Output the [X, Y] coordinate of the center of the cell containing the given text.  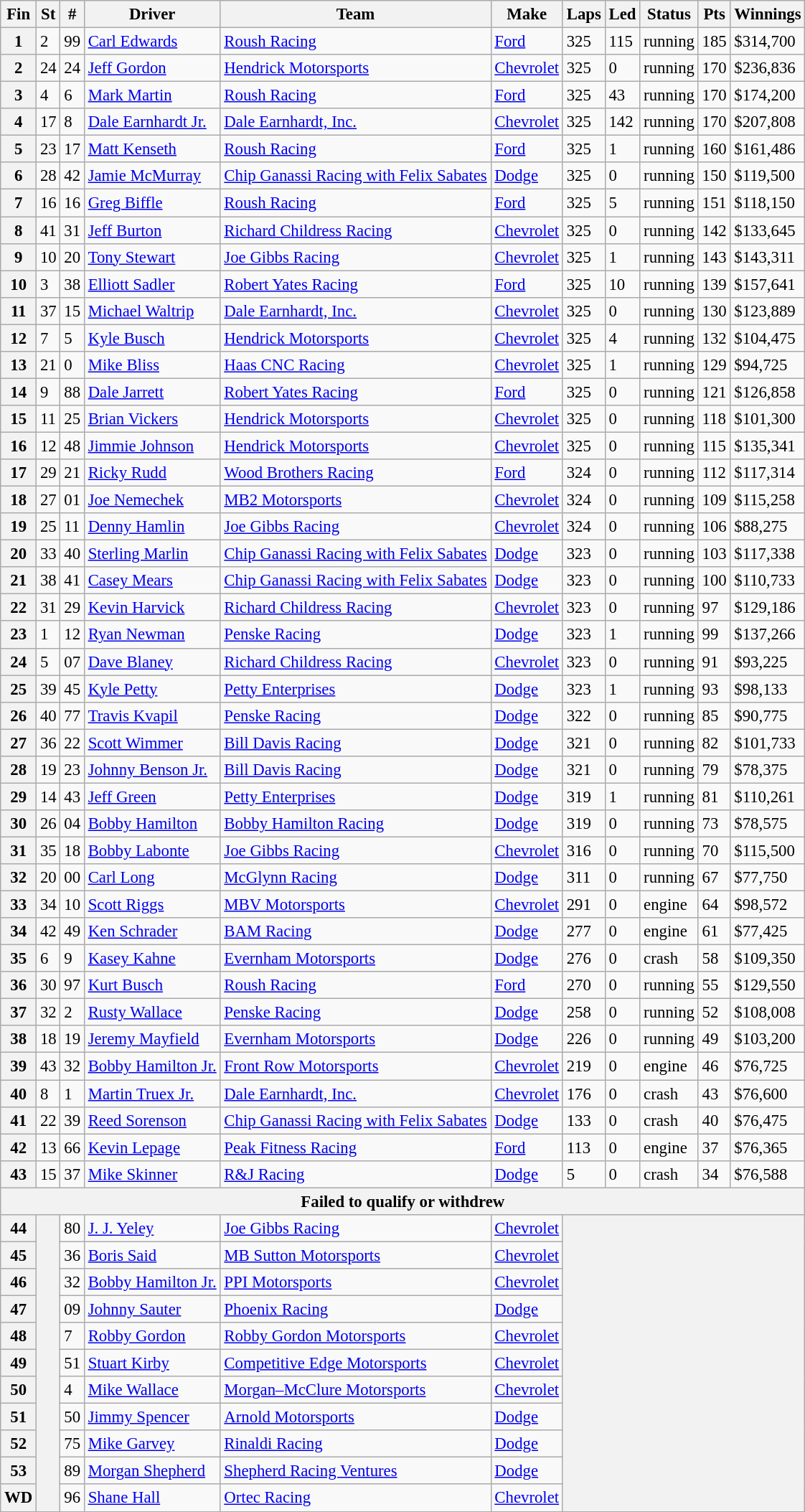
106 [715, 527]
109 [715, 500]
Bobby Hamilton Racing [356, 824]
Status [669, 14]
$117,338 [768, 554]
MBV Motorsports [356, 905]
WD [19, 1498]
Kasey Kahne [152, 959]
103 [715, 554]
77 [72, 715]
Michael Waltrip [152, 311]
Jeff Gordon [152, 68]
66 [72, 1147]
Kyle Petty [152, 689]
Rinaldi Racing [356, 1444]
130 [715, 311]
$123,889 [768, 311]
Ricky Rudd [152, 473]
Bobby Labonte [152, 850]
Boris Said [152, 1255]
61 [715, 931]
St [49, 14]
Kyle Busch [152, 338]
Pts [715, 14]
$76,475 [768, 1120]
$133,645 [768, 230]
Brian Vickers [152, 419]
112 [715, 473]
Matt Kenseth [152, 149]
Casey Mears [152, 581]
$76,588 [768, 1174]
Failed to qualify or withdrew [403, 1201]
Ryan Newman [152, 635]
$101,300 [768, 419]
$103,200 [768, 1040]
81 [715, 797]
Team [356, 14]
Winnings [768, 14]
73 [715, 824]
Jimmie Johnson [152, 446]
# [72, 14]
$98,572 [768, 905]
129 [715, 365]
Greg Biffle [152, 203]
Denny Hamlin [152, 527]
82 [715, 743]
$76,365 [768, 1147]
$135,341 [768, 446]
$93,225 [768, 662]
Mike Wallace [152, 1390]
185 [715, 42]
$78,375 [768, 770]
Travis Kvapil [152, 715]
00 [72, 878]
47 [19, 1309]
$236,836 [768, 68]
Dave Blaney [152, 662]
Tony Stewart [152, 257]
67 [715, 878]
160 [715, 149]
Mike Skinner [152, 1174]
$76,725 [768, 1066]
100 [715, 581]
Fin [19, 14]
219 [584, 1066]
150 [715, 176]
276 [584, 959]
$88,275 [768, 527]
$157,641 [768, 284]
$314,700 [768, 42]
270 [584, 985]
$126,858 [768, 392]
$108,008 [768, 1013]
Scott Riggs [152, 905]
89 [72, 1471]
04 [72, 824]
$77,425 [768, 931]
$90,775 [768, 715]
Shepherd Racing Ventures [356, 1471]
Elliott Sadler [152, 284]
121 [715, 392]
132 [715, 338]
Peak Fitness Racing [356, 1147]
$207,808 [768, 122]
Dale Earnhardt Jr. [152, 122]
J. J. Yeley [152, 1229]
$110,261 [768, 797]
Morgan Shepherd [152, 1471]
$174,200 [768, 95]
$98,133 [768, 689]
Joe Nemechek [152, 500]
PPI Motorsports [356, 1282]
$115,258 [768, 500]
85 [715, 715]
44 [19, 1229]
$119,500 [768, 176]
Ken Schrader [152, 931]
$118,150 [768, 203]
322 [584, 715]
Dale Jarrett [152, 392]
316 [584, 850]
Mike Bliss [152, 365]
R&J Racing [356, 1174]
01 [72, 500]
Arnold Motorsports [356, 1417]
Bobby Hamilton [152, 824]
91 [715, 662]
Johnny Sauter [152, 1309]
Morgan–McClure Motorsports [356, 1390]
Martin Truex Jr. [152, 1094]
96 [72, 1498]
133 [584, 1120]
$104,475 [768, 338]
113 [584, 1147]
88 [72, 392]
Jeff Green [152, 797]
$161,486 [768, 149]
Mike Garvey [152, 1444]
Jeff Burton [152, 230]
291 [584, 905]
09 [72, 1309]
Ortec Racing [356, 1498]
176 [584, 1094]
226 [584, 1040]
Jeremy Mayfield [152, 1040]
Mark Martin [152, 95]
Rusty Wallace [152, 1013]
Laps [584, 14]
Stuart Kirby [152, 1363]
$78,575 [768, 824]
277 [584, 931]
Kevin Lepage [152, 1147]
$115,500 [768, 850]
Wood Brothers Racing [356, 473]
64 [715, 905]
$76,600 [768, 1094]
53 [19, 1471]
Jimmy Spencer [152, 1417]
$110,733 [768, 581]
Carl Long [152, 878]
$77,750 [768, 878]
$129,550 [768, 985]
07 [72, 662]
118 [715, 419]
151 [715, 203]
Front Row Motorsports [356, 1066]
$129,186 [768, 608]
$109,350 [768, 959]
258 [584, 1013]
Competitive Edge Motorsports [356, 1363]
BAM Racing [356, 931]
Kevin Harvick [152, 608]
Jamie McMurray [152, 176]
$101,733 [768, 743]
$137,266 [768, 635]
Johnny Benson Jr. [152, 770]
Phoenix Racing [356, 1309]
Shane Hall [152, 1498]
Driver [152, 14]
McGlynn Racing [356, 878]
143 [715, 257]
Haas CNC Racing [356, 365]
Led [623, 14]
75 [72, 1444]
70 [715, 850]
Sterling Marlin [152, 554]
80 [72, 1229]
Robby Gordon Motorsports [356, 1336]
55 [715, 985]
Robby Gordon [152, 1336]
Reed Sorenson [152, 1120]
$117,314 [768, 473]
Make [527, 14]
$94,725 [768, 365]
$143,311 [768, 257]
311 [584, 878]
Scott Wimmer [152, 743]
79 [715, 770]
93 [715, 689]
Kurt Busch [152, 985]
MB Sutton Motorsports [356, 1255]
139 [715, 284]
Carl Edwards [152, 42]
58 [715, 959]
MB2 Motorsports [356, 500]
